Scan for the cell matching the given text and deliver its (X, Y) coordinate at center. 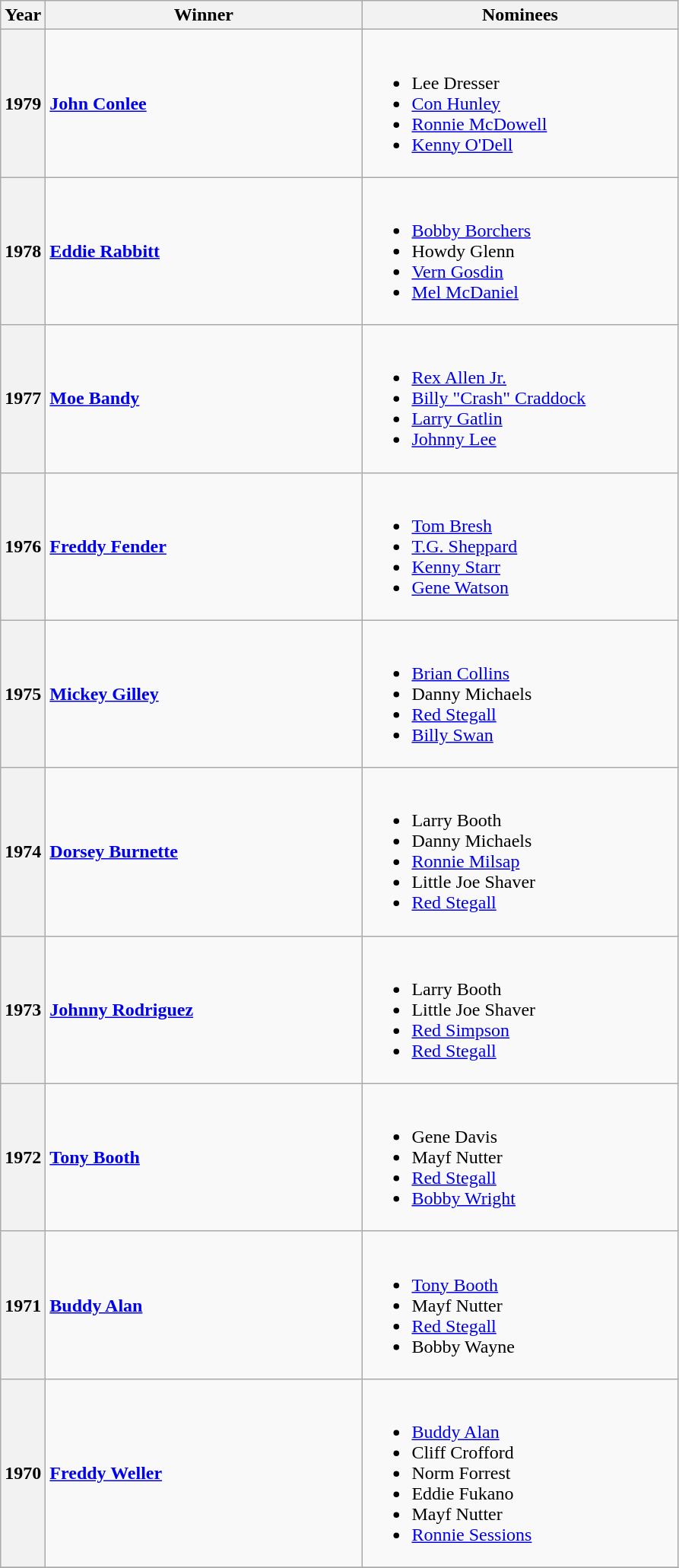
Gene DavisMayf NutterRed StegallBobby Wright (520, 1157)
Eddie Rabbitt (204, 251)
Rex Allen Jr.Billy "Crash" CraddockLarry GatlinJohnny Lee (520, 399)
Larry BoothLittle Joe ShaverRed SimpsonRed Stegall (520, 1010)
1977 (23, 399)
John Conlee (204, 103)
Brian CollinsDanny MichaelsRed StegallBilly Swan (520, 694)
Freddy Fender (204, 546)
Buddy AlanCliff CroffordNorm ForrestEddie FukanoMayf NutterRonnie Sessions (520, 1473)
Freddy Weller (204, 1473)
Moe Bandy (204, 399)
1978 (23, 251)
1975 (23, 694)
1971 (23, 1305)
Larry BoothDanny MichaelsRonnie MilsapLittle Joe ShaverRed Stegall (520, 852)
1974 (23, 852)
Bobby BorchersHowdy GlennVern GosdinMel McDaniel (520, 251)
1979 (23, 103)
Tom BreshT.G. SheppardKenny StarrGene Watson (520, 546)
Tony BoothMayf NutterRed StegallBobby Wayne (520, 1305)
Buddy Alan (204, 1305)
1970 (23, 1473)
Mickey Gilley (204, 694)
1973 (23, 1010)
1972 (23, 1157)
Dorsey Burnette (204, 852)
1976 (23, 546)
Year (23, 15)
Winner (204, 15)
Tony Booth (204, 1157)
Lee DresserCon HunleyRonnie McDowellKenny O'Dell (520, 103)
Johnny Rodriguez (204, 1010)
Nominees (520, 15)
